Find where the given text appears and provide that cell's center as [X, Y] coordinate. 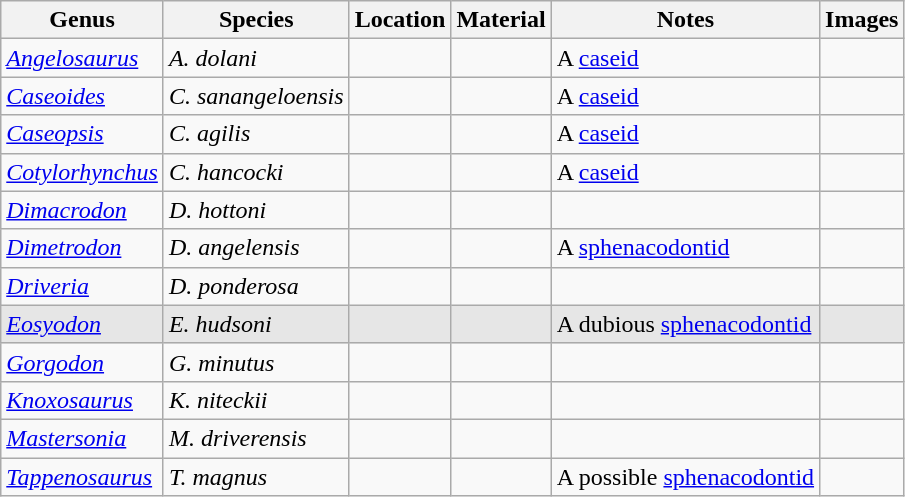
Species [256, 20]
Caseoides [82, 96]
Tappenosaurus [82, 477]
D. hottoni [256, 210]
Notes [685, 20]
A possible sphenacodontid [685, 477]
A. dolani [256, 58]
Material [501, 20]
Location [400, 20]
Dimetrodon [82, 248]
Eosyodon [82, 324]
A sphenacodontid [685, 248]
K. niteckii [256, 400]
C. sanangeloensis [256, 96]
Mastersonia [82, 438]
Cotylorhynchus [82, 172]
Driveria [82, 286]
A dubious sphenacodontid [685, 324]
Knoxosaurus [82, 400]
T. magnus [256, 477]
Images [862, 20]
D. ponderosa [256, 286]
D. angelensis [256, 248]
Dimacrodon [82, 210]
Angelosaurus [82, 58]
Caseopsis [82, 134]
C. hancocki [256, 172]
G. minutus [256, 362]
Genus [82, 20]
C. agilis [256, 134]
Gorgodon [82, 362]
E. hudsoni [256, 324]
M. driverensis [256, 438]
